Output the (x, y) coordinate of the center of the cell containing the given text.  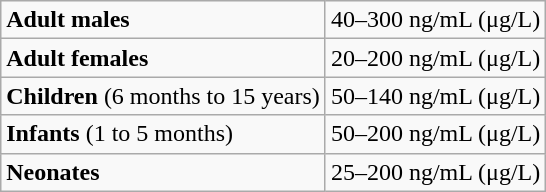
25–200 ng/mL (μg/L) (435, 172)
50–140 ng/mL (μg/L) (435, 96)
Adult females (164, 58)
40–300 ng/mL (μg/L) (435, 20)
50–200 ng/mL (μg/L) (435, 134)
Neonates (164, 172)
Children (6 months to 15 years) (164, 96)
20–200 ng/mL (μg/L) (435, 58)
Adult males (164, 20)
Infants (1 to 5 months) (164, 134)
